Pinpoint the cell where the given text exists, returning its (x, y) midpoint coordinate. 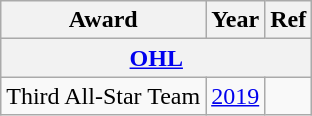
Year (236, 20)
Ref (288, 20)
2019 (236, 96)
Third All-Star Team (104, 96)
OHL (156, 58)
Award (104, 20)
